Extract the (x, y) coordinate from the center of the cell holding the provided text.  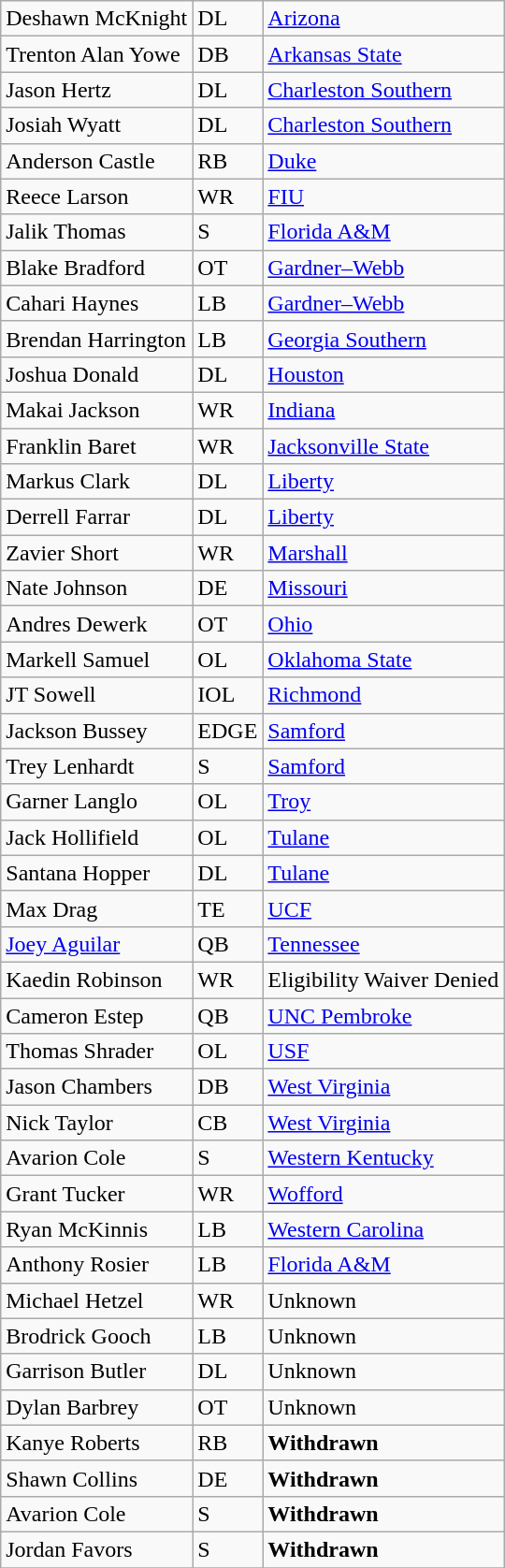
Ryan McKinnis (97, 1229)
Jacksonville State (383, 446)
Arizona (383, 19)
Kaedin Robinson (97, 980)
Markus Clark (97, 482)
FIU (383, 196)
Troy (383, 802)
Wofford (383, 1194)
Kanye Roberts (97, 1443)
Markell Samuel (97, 660)
Blake Bradford (97, 268)
Anderson Castle (97, 161)
USF (383, 1052)
EDGE (228, 731)
Western Carolina (383, 1229)
Garner Langlo (97, 802)
Makai Jackson (97, 410)
Anthony Rosier (97, 1265)
Jason Chambers (97, 1087)
Georgia Southern (383, 339)
Richmond (383, 695)
Michael Hetzel (97, 1300)
Max Drag (97, 908)
Western Kentucky (383, 1158)
Cahari Haynes (97, 303)
Deshawn McKnight (97, 19)
Garrison Butler (97, 1372)
Reece Larson (97, 196)
Josiah Wyatt (97, 125)
Joshua Donald (97, 374)
Arkansas State (383, 54)
UCF (383, 908)
Thomas Shrader (97, 1052)
TE (228, 908)
Ohio (383, 624)
Trenton Alan Yowe (97, 54)
Joey Aguilar (97, 944)
Oklahoma State (383, 660)
Grant Tucker (97, 1194)
Nick Taylor (97, 1123)
Andres Dewerk (97, 624)
Jackson Bussey (97, 731)
JT Sowell (97, 695)
Shawn Collins (97, 1478)
Trey Lenhardt (97, 766)
Zavier Short (97, 553)
Jalik Thomas (97, 232)
Brodrick Gooch (97, 1336)
Cameron Estep (97, 1015)
Dylan Barbrey (97, 1407)
Brendan Harrington (97, 339)
UNC Pembroke (383, 1015)
Franklin Baret (97, 446)
Marshall (383, 553)
Houston (383, 374)
IOL (228, 695)
Tennessee (383, 944)
Jordan Favors (97, 1549)
Derrell Farrar (97, 517)
Santana Hopper (97, 873)
Indiana (383, 410)
Eligibility Waiver Denied (383, 980)
Jason Hertz (97, 90)
Missouri (383, 588)
Duke (383, 161)
CB (228, 1123)
Jack Hollifield (97, 837)
Nate Johnson (97, 588)
